Determine the (x, y) coordinate at the center of the cell enclosing the given text.  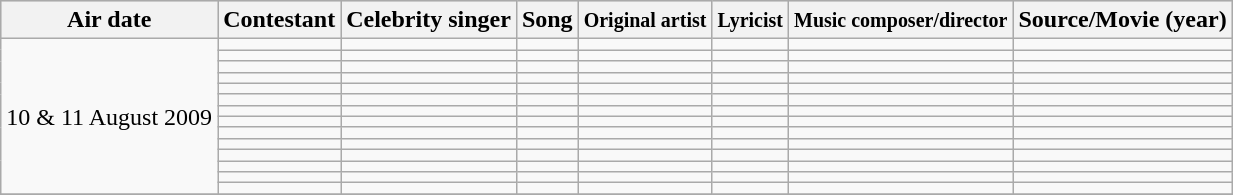
Music composer/director (901, 20)
Air date (110, 20)
Contestant (280, 20)
Lyricist (750, 20)
Celebrity singer (429, 20)
Source/Movie (year) (1122, 20)
10 & 11 August 2009 (110, 116)
Song (547, 20)
Original artist (645, 20)
